Return the (x, y) coordinate for the center point of the cell that contains the specified text.  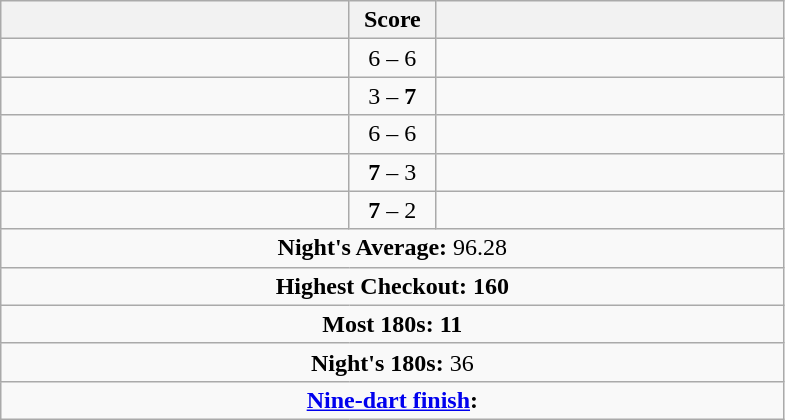
Night's Average: 96.28 (392, 248)
Most 180s: 11 (392, 324)
3 – 7 (392, 96)
Score (392, 20)
Highest Checkout: 160 (392, 286)
Night's 180s: 36 (392, 362)
Nine-dart finish: (392, 400)
7 – 2 (392, 210)
7 – 3 (392, 172)
